Locate the cell with the specified text and output its [x, y] center coordinate. 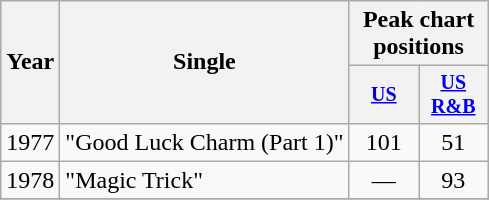
Peak chart positions [418, 34]
93 [454, 180]
"Good Luck Charm (Part 1)" [204, 142]
51 [454, 142]
1977 [30, 142]
101 [384, 142]
— [384, 180]
Single [204, 62]
"Magic Trick" [204, 180]
1978 [30, 180]
Year [30, 62]
US [384, 94]
USR&B [454, 94]
